Extract the (X, Y) coordinate from the center of the cell holding the provided text.  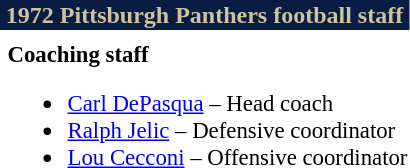
1972 Pittsburgh Panthers football staff (204, 15)
